Identify which cell holds the provided text, then report its (x, y) central coordinate. 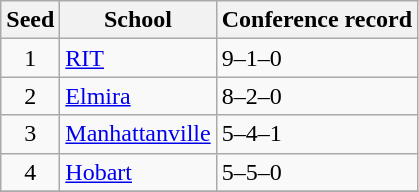
5–4–1 (316, 134)
3 (30, 134)
5–5–0 (316, 172)
9–1–0 (316, 58)
Conference record (316, 20)
2 (30, 96)
Manhattanville (138, 134)
RIT (138, 58)
Elmira (138, 96)
Hobart (138, 172)
8–2–0 (316, 96)
Seed (30, 20)
School (138, 20)
4 (30, 172)
1 (30, 58)
